Scan for the cell matching the given text and deliver its [x, y] coordinate at center. 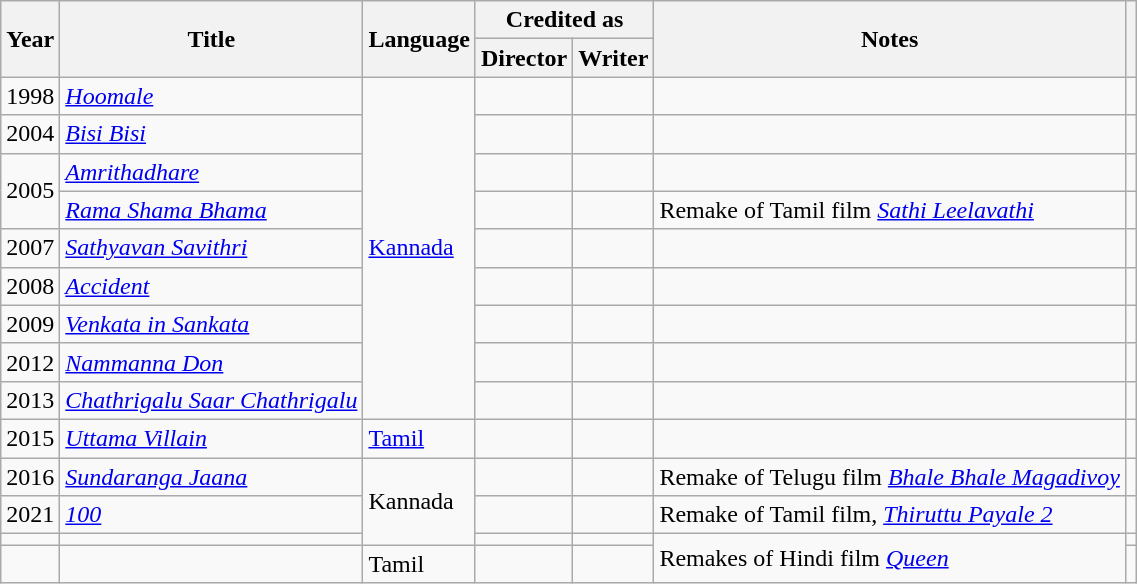
2008 [30, 286]
2015 [30, 438]
Remake of Tamil film Sathi Leelavathi [890, 210]
100 [212, 515]
Notes [890, 39]
2016 [30, 477]
2007 [30, 248]
Sathyavan Savithri [212, 248]
Uttama Villain [212, 438]
Title [212, 39]
Writer [614, 58]
2009 [30, 324]
Sundaranga Jaana [212, 477]
Remakes of Hindi film Queen [890, 558]
1998 [30, 96]
Amrithadhare [212, 172]
Bisi Bisi [212, 134]
Nammanna Don [212, 362]
Chathrigalu Saar Chathrigalu [212, 400]
2005 [30, 191]
Rama Shama Bhama [212, 210]
2021 [30, 515]
Remake of Tamil film, Thiruttu Payale 2 [890, 515]
Year [30, 39]
Director [524, 58]
Venkata in Sankata [212, 324]
Language [419, 39]
Accident [212, 286]
2004 [30, 134]
Remake of Telugu film Bhale Bhale Magadivoy [890, 477]
2013 [30, 400]
Credited as [564, 20]
2012 [30, 362]
Hoomale [212, 96]
